Provide the (X, Y) coordinate of the cell's center where the given text is located.  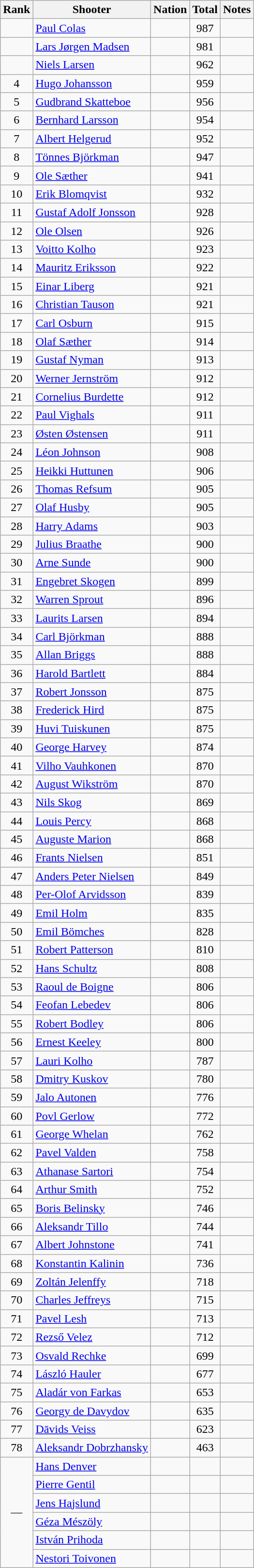
Werner Jernström (92, 378)
896 (205, 600)
10 (16, 194)
712 (205, 1337)
37 (16, 692)
962 (205, 65)
Nation (170, 10)
Carl Björkman (92, 637)
849 (205, 876)
463 (205, 1448)
— (16, 1512)
Zoltán Jelenffy (92, 1282)
44 (16, 821)
35 (16, 655)
Harry Adams (92, 526)
Léon Johnson (92, 452)
928 (205, 212)
69 (16, 1282)
5 (16, 102)
9 (16, 175)
903 (205, 526)
736 (205, 1263)
Rezső Velez (92, 1337)
Erik Blomqvist (92, 194)
Lars Jørgen Madsen (92, 47)
Olaf Husby (92, 507)
954 (205, 120)
László Hauler (92, 1374)
42 (16, 784)
33 (16, 618)
38 (16, 710)
Ole Olsen (92, 231)
6 (16, 120)
20 (16, 378)
744 (205, 1226)
54 (16, 1005)
47 (16, 876)
952 (205, 139)
Georgy de Davydov (92, 1411)
Vilho Vauhkonen (92, 765)
27 (16, 507)
Allan Briggs (92, 655)
Hans Denver (92, 1466)
913 (205, 360)
Frants Nielsen (92, 858)
Gustaf Adolf Jonsson (92, 212)
772 (205, 1116)
Jens Hajslund (92, 1503)
808 (205, 968)
74 (16, 1374)
923 (205, 249)
635 (205, 1411)
8 (16, 157)
Christian Tauson (92, 305)
Robert Bodley (92, 1024)
810 (205, 950)
926 (205, 231)
Paul Vighals (92, 415)
Povl Gerlow (92, 1116)
Jalo Autonen (92, 1097)
899 (205, 581)
932 (205, 194)
17 (16, 323)
Paul Colas (92, 28)
Einar Liberg (92, 286)
60 (16, 1116)
43 (16, 802)
Østen Østensen (92, 434)
72 (16, 1337)
Boris Belinsky (92, 1208)
39 (16, 729)
Julius Braathe (92, 544)
57 (16, 1060)
762 (205, 1134)
41 (16, 765)
Rank (16, 10)
908 (205, 452)
29 (16, 544)
Konstantin Kalinin (92, 1263)
780 (205, 1079)
26 (16, 489)
16 (16, 305)
776 (205, 1097)
51 (16, 950)
77 (16, 1429)
Heikki Huttunen (92, 470)
Aleksandr Dobrzhansky (92, 1448)
Harold Bartlett (92, 673)
65 (16, 1208)
Arne Sunde (92, 563)
Arthur Smith (92, 1190)
915 (205, 323)
741 (205, 1245)
959 (205, 83)
August Wikström (92, 784)
754 (205, 1171)
Robert Patterson (92, 950)
István Prihoda (92, 1540)
Auguste Marion (92, 839)
884 (205, 673)
36 (16, 673)
46 (16, 858)
31 (16, 581)
67 (16, 1245)
677 (205, 1374)
Thomas Refsum (92, 489)
623 (205, 1429)
713 (205, 1319)
58 (16, 1079)
14 (16, 268)
906 (205, 470)
758 (205, 1153)
15 (16, 286)
71 (16, 1319)
Aladár von Farkas (92, 1392)
922 (205, 268)
Géza Mészöly (92, 1521)
23 (16, 434)
653 (205, 1392)
Osvald Rechke (92, 1355)
947 (205, 157)
Shooter (92, 10)
Lauri Kolho (92, 1060)
Gustaf Nyman (92, 360)
48 (16, 895)
64 (16, 1190)
73 (16, 1355)
Per-Olof Arvidsson (92, 895)
Raoul de Boigne (92, 987)
839 (205, 895)
76 (16, 1411)
Dāvids Veiss (92, 1429)
Cornelius Burdette (92, 397)
13 (16, 249)
956 (205, 102)
45 (16, 839)
22 (16, 415)
Warren Sprout (92, 600)
941 (205, 175)
Voitto Kolho (92, 249)
12 (16, 231)
828 (205, 931)
894 (205, 618)
981 (205, 47)
835 (205, 913)
63 (16, 1171)
851 (205, 858)
30 (16, 563)
Emil Bömches (92, 931)
32 (16, 600)
Laurits Larsen (92, 618)
Mauritz Eriksson (92, 268)
25 (16, 470)
50 (16, 931)
Bernhard Larsson (92, 120)
Niels Larsen (92, 65)
Gudbrand Skatteboe (92, 102)
Hans Schultz (92, 968)
874 (205, 747)
4 (16, 83)
Nils Skog (92, 802)
Dmitry Kuskov (92, 1079)
Pierre Gentil (92, 1485)
66 (16, 1226)
56 (16, 1042)
752 (205, 1190)
Huvi Tuiskunen (92, 729)
746 (205, 1208)
Pavel Lesh (92, 1319)
Tönnes Björkman (92, 157)
Nestori Toivonen (92, 1558)
Emil Holm (92, 913)
78 (16, 1448)
Frederick Hird (92, 710)
Anders Peter Nielsen (92, 876)
Athanase Sartori (92, 1171)
Albert Helgerud (92, 139)
55 (16, 1024)
Aleksandr Tillo (92, 1226)
Engebret Skogen (92, 581)
Pavel Valden (92, 1153)
699 (205, 1355)
70 (16, 1300)
Feofan Lebedev (92, 1005)
787 (205, 1060)
28 (16, 526)
68 (16, 1263)
Louis Percy (92, 821)
75 (16, 1392)
18 (16, 342)
40 (16, 747)
Ole Sæther (92, 175)
Notes (237, 10)
Total (205, 10)
34 (16, 637)
George Whelan (92, 1134)
Robert Jonsson (92, 692)
Albert Johnstone (92, 1245)
19 (16, 360)
715 (205, 1300)
George Harvey (92, 747)
7 (16, 139)
53 (16, 987)
Carl Osburn (92, 323)
61 (16, 1134)
21 (16, 397)
24 (16, 452)
Ernest Keeley (92, 1042)
987 (205, 28)
800 (205, 1042)
Olaf Sæther (92, 342)
Hugo Johansson (92, 83)
11 (16, 212)
914 (205, 342)
718 (205, 1282)
869 (205, 802)
52 (16, 968)
49 (16, 913)
59 (16, 1097)
Charles Jeffreys (92, 1300)
62 (16, 1153)
